Return (x, y) of the center of cell containing provided text 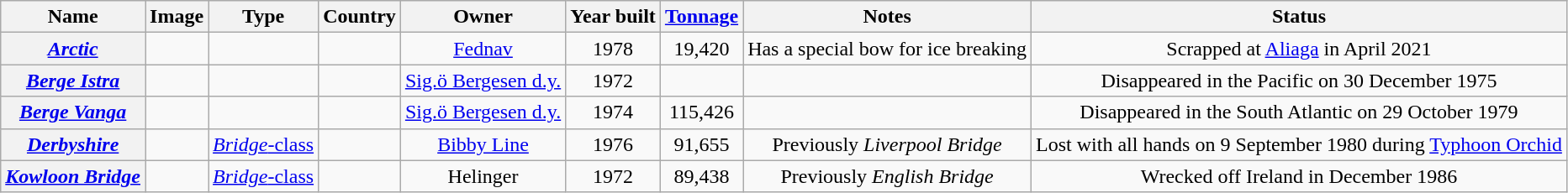
Berge Vanga (73, 112)
Disappeared in the South Atlantic on 29 October 1979 (1300, 112)
Derbyshire (73, 144)
1978 (614, 49)
Lost with all hands on 9 September 1980 during Typhoon Orchid (1300, 144)
Fednav (483, 49)
Berge Istra (73, 81)
Type (264, 17)
Bibby Line (483, 144)
115,426 (701, 112)
1976 (614, 144)
Helinger (483, 176)
Previously English Bridge (888, 176)
Owner (483, 17)
Status (1300, 17)
Has a special bow for ice breaking (888, 49)
Wrecked off Ireland in December 1986 (1300, 176)
Image (177, 17)
1974 (614, 112)
89,438 (701, 176)
Country (360, 17)
Notes (888, 17)
Arctic (73, 49)
Tonnage (701, 17)
19,420 (701, 49)
Name (73, 17)
Year built (614, 17)
Disappeared in the Pacific on 30 December 1975 (1300, 81)
91,655 (701, 144)
Previously Liverpool Bridge (888, 144)
Scrapped at Aliaga in April 2021 (1300, 49)
Kowloon Bridge (73, 176)
